Determine the (X, Y) coordinate at the center of the cell enclosing the given text.  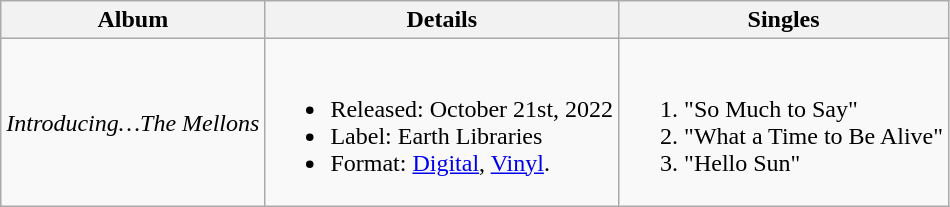
Details (442, 20)
Singles (784, 20)
"So Much to Say""What a Time to Be Alive""Hello Sun" (784, 122)
Introducing…The Mellons (133, 122)
Released: October 21st, 2022Label: Earth LibrariesFormat: Digital, Vinyl. (442, 122)
Album (133, 20)
